Detect which cell encompasses the target text, then output its (x, y) center coordinate. 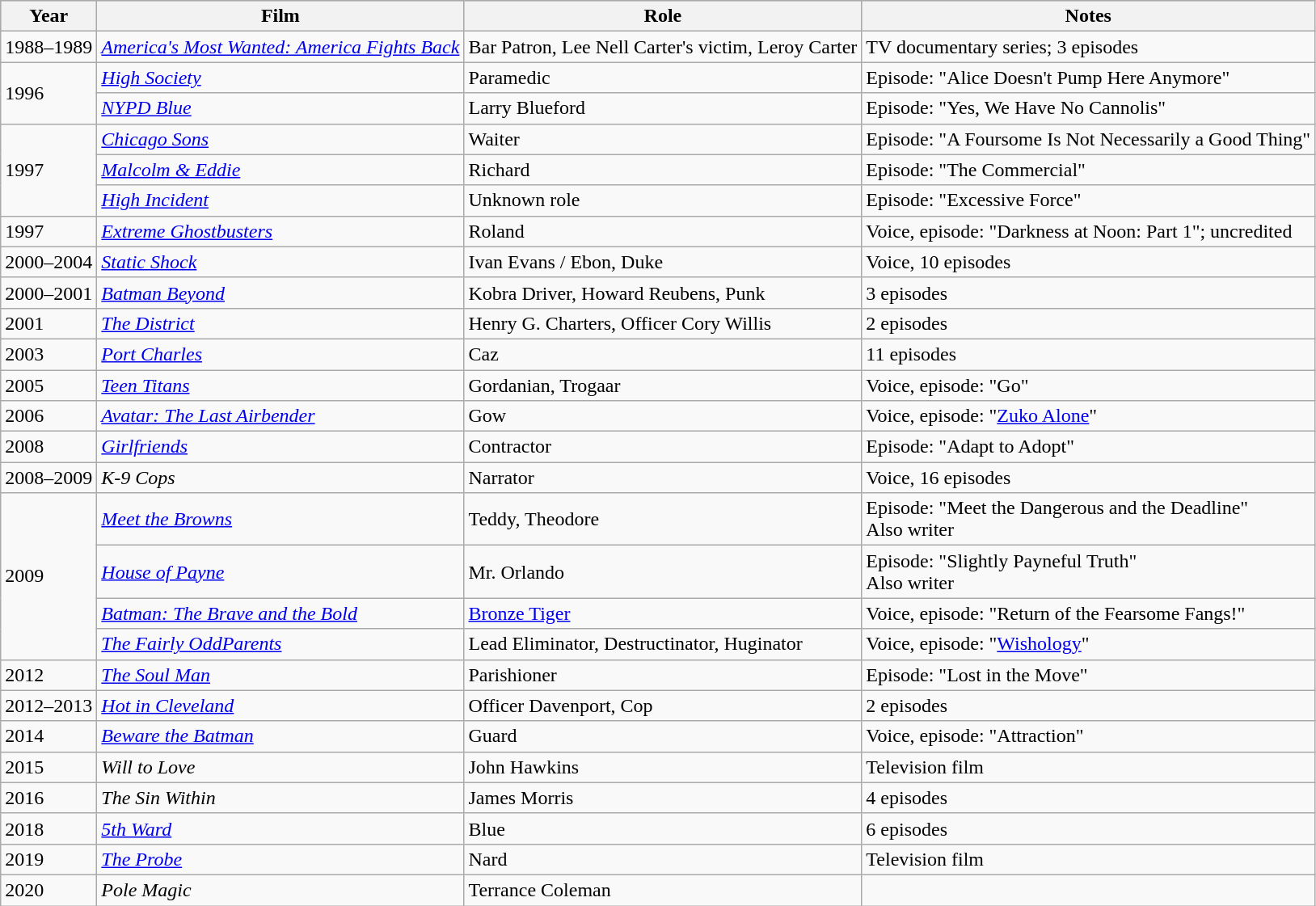
Officer Davenport, Cop (663, 706)
Nard (663, 859)
2008–2009 (49, 478)
2020 (49, 890)
Girlfriends (280, 447)
Episode: "The Commercial" (1088, 170)
Kobra Driver, Howard Reubens, Punk (663, 293)
Episode: "Adapt to Adopt" (1088, 447)
Avatar: The Last Airbender (280, 416)
2000–2004 (49, 262)
The Sin Within (280, 798)
5th Ward (280, 828)
Voice, episode: "Wishology" (1088, 644)
Lead Eliminator, Destructinator, Huginator (663, 644)
Voice, episode: "Attraction" (1088, 736)
Richard (663, 170)
America's Most Wanted: America Fights Back (280, 47)
Film (280, 16)
Voice, episode: "Return of the Fearsome Fangs!" (1088, 613)
Episode: "Alice Doesn't Pump Here Anymore" (1088, 78)
The Fairly OddParents (280, 644)
James Morris (663, 798)
Henry G. Charters, Officer Cory Willis (663, 323)
Guard (663, 736)
Hot in Cleveland (280, 706)
Narrator (663, 478)
Roland (663, 231)
Episode: "Yes, We Have No Cannolis" (1088, 108)
Voice, episode: "Go" (1088, 386)
2012 (49, 675)
2001 (49, 323)
TV documentary series; 3 episodes (1088, 47)
K-9 Cops (280, 478)
2000–2001 (49, 293)
Contractor (663, 447)
2003 (49, 354)
Voice, 10 episodes (1088, 262)
Voice, episode: "Darkness at Noon: Part 1"; uncredited (1088, 231)
Batman: The Brave and the Bold (280, 613)
Episode: "Meet the Dangerous and the Deadline"Also writer (1088, 519)
The District (280, 323)
2005 (49, 386)
1988–1989 (49, 47)
Ivan Evans / Ebon, Duke (663, 262)
Static Shock (280, 262)
Mr. Orlando (663, 572)
Role (663, 16)
Gordanian, Trogaar (663, 386)
Year (49, 16)
11 episodes (1088, 354)
Paramedic (663, 78)
Episode: "Slightly Payneful Truth"Also writer (1088, 572)
Episode: "Lost in the Move" (1088, 675)
The Probe (280, 859)
Port Charles (280, 354)
High Incident (280, 200)
2012–2013 (49, 706)
2016 (49, 798)
Voice, 16 episodes (1088, 478)
3 episodes (1088, 293)
Unknown role (663, 200)
John Hawkins (663, 767)
2018 (49, 828)
Bronze Tiger (663, 613)
House of Payne (280, 572)
High Society (280, 78)
2019 (49, 859)
Waiter (663, 139)
2009 (49, 576)
Bar Patron, Lee Nell Carter's victim, Leroy Carter (663, 47)
6 episodes (1088, 828)
Pole Magic (280, 890)
Blue (663, 828)
Will to Love (280, 767)
Episode: "A Foursome Is Not Necessarily a Good Thing" (1088, 139)
The Soul Man (280, 675)
Chicago Sons (280, 139)
2006 (49, 416)
2008 (49, 447)
Larry Blueford (663, 108)
Teddy, Theodore (663, 519)
Voice, episode: "Zuko Alone" (1088, 416)
Malcolm & Eddie (280, 170)
Caz (663, 354)
1996 (49, 93)
Episode: "Excessive Force" (1088, 200)
NYPD Blue (280, 108)
Meet the Browns (280, 519)
Terrance Coleman (663, 890)
Notes (1088, 16)
Batman Beyond (280, 293)
4 episodes (1088, 798)
Extreme Ghostbusters (280, 231)
Teen Titans (280, 386)
Beware the Batman (280, 736)
2014 (49, 736)
Gow (663, 416)
2015 (49, 767)
Parishioner (663, 675)
